For the text-containing cell, return its midpoint in (x, y) coordinate format. 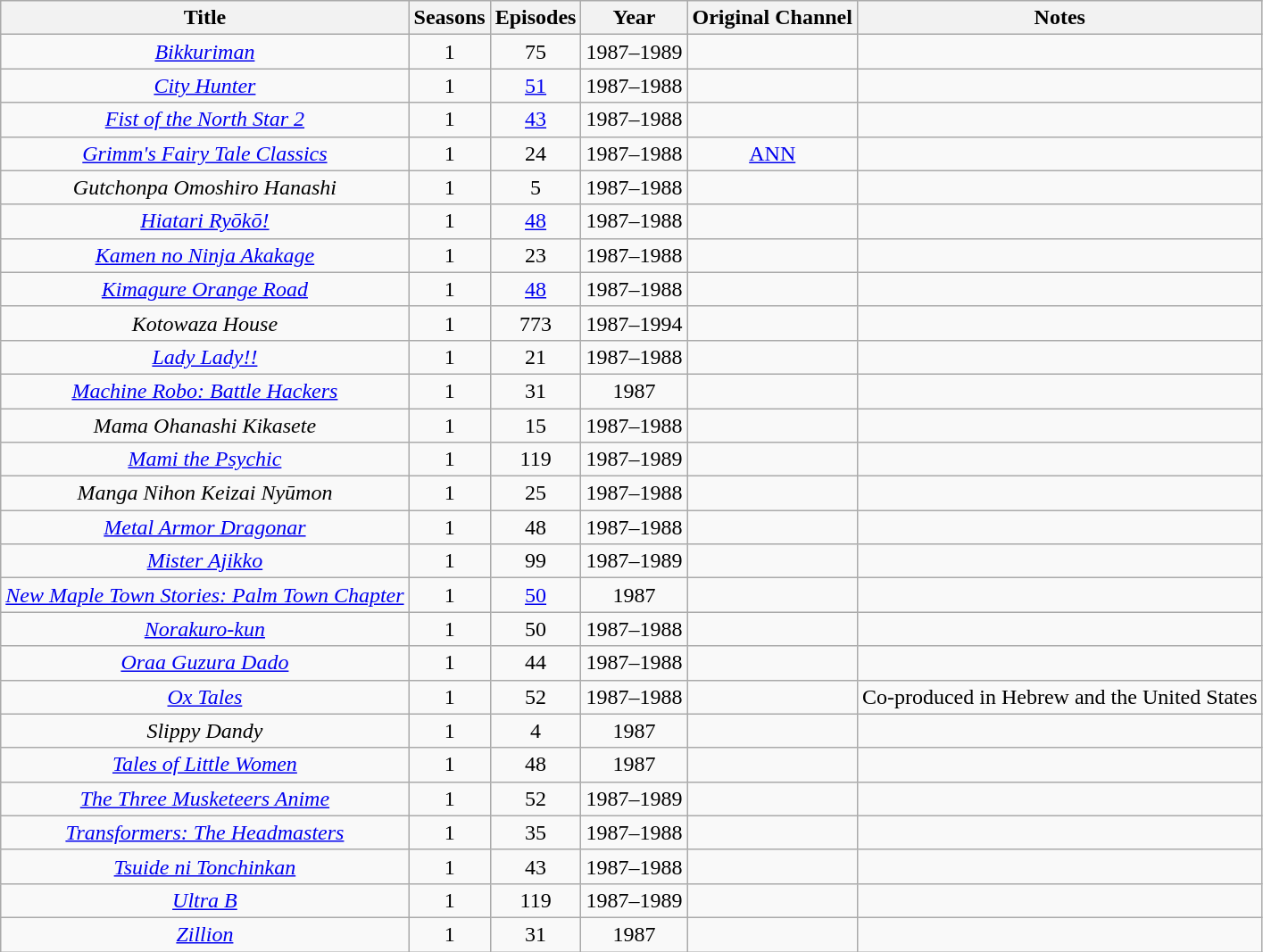
1987–1994 (634, 323)
City Hunter (205, 86)
35 (536, 832)
Kamen no Ninja Akakage (205, 255)
Episodes (536, 18)
5 (536, 187)
Slippy Dandy (205, 731)
Seasons (450, 18)
Zillion (205, 934)
44 (536, 663)
23 (536, 255)
773 (536, 323)
Tsuide ni Tonchinkan (205, 866)
99 (536, 561)
Oraa Guzura Dado (205, 663)
Transformers: The Headmasters (205, 832)
New Maple Town Stories: Palm Town Chapter (205, 595)
15 (536, 426)
Original Channel (772, 18)
Hiatari Ryōkō! (205, 221)
75 (536, 52)
The Three Musketeers Anime (205, 799)
21 (536, 357)
Ultra B (205, 900)
Title (205, 18)
25 (536, 493)
Co-produced in Hebrew and the United States (1059, 697)
Bikkuriman (205, 52)
Notes (1059, 18)
4 (536, 731)
ANN (772, 153)
Mami the Psychic (205, 459)
Kotowaza House (205, 323)
Mama Ohanashi Kikasete (205, 426)
Metal Armor Dragonar (205, 527)
Manga Nihon Keizai Nyūmon (205, 493)
Norakuro-kun (205, 629)
Gutchonpa Omoshiro Hanashi (205, 187)
Lady Lady!! (205, 357)
Kimagure Orange Road (205, 289)
Mister Ajikko (205, 561)
Machine Robo: Battle Hackers (205, 391)
24 (536, 153)
Tales of Little Women (205, 765)
Fist of the North Star 2 (205, 120)
51 (536, 86)
Year (634, 18)
Ox Tales (205, 697)
Grimm's Fairy Tale Classics (205, 153)
